Detect which cell encompasses the target text, then output its [x, y] center coordinate. 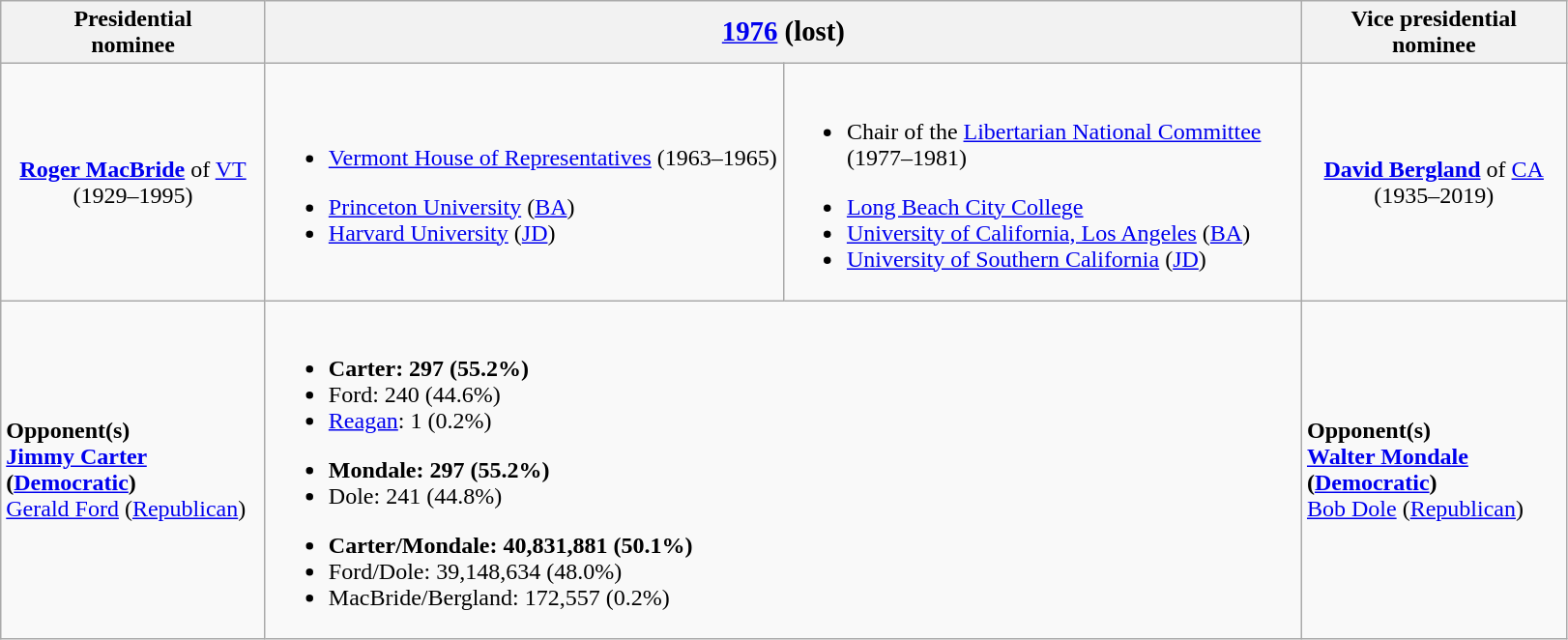
David Bergland of CA(1935–2019) [1434, 182]
Presidentialnominee [133, 33]
Opponent(s)Jimmy Carter (Democratic)Gerald Ford (Republican) [133, 470]
Opponent(s)Walter Mondale (Democratic)Bob Dole (Republican) [1434, 470]
1976 (lost) [783, 33]
Roger MacBride of VT(1929–1995) [133, 182]
Vermont House of Representatives (1963–1965)Princeton University (BA)Harvard University (JD) [524, 182]
Vice presidentialnominee [1434, 33]
